Extract the [X, Y] coordinate from the center of the cell holding the provided text.  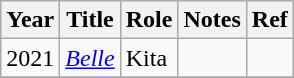
Notes [212, 20]
Year [30, 20]
Ref [270, 20]
Role [149, 20]
2021 [30, 58]
Belle [90, 58]
Kita [149, 58]
Title [90, 20]
